From the cell containing the given text, extract its center point as (X, Y) coordinate. 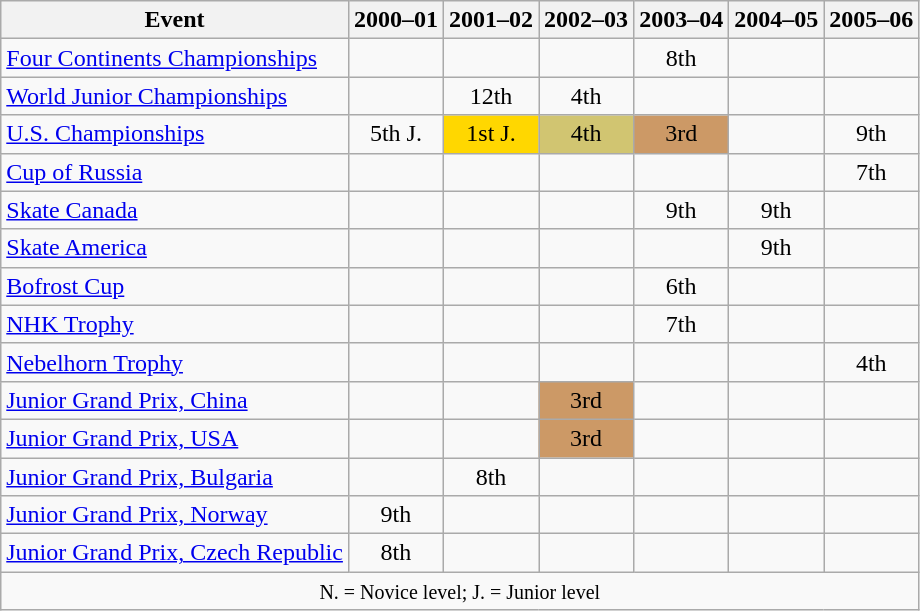
5th J. (396, 134)
Cup of Russia (175, 172)
2005–06 (872, 20)
12th (490, 96)
Skate Canada (175, 210)
2004–05 (776, 20)
6th (682, 286)
Junior Grand Prix, Czech Republic (175, 553)
Junior Grand Prix, Bulgaria (175, 477)
2002–03 (586, 20)
U.S. Championships (175, 134)
Four Continents Championships (175, 58)
World Junior Championships (175, 96)
2003–04 (682, 20)
1st J. (490, 134)
Skate America (175, 248)
Event (175, 20)
Junior Grand Prix, USA (175, 438)
NHK Trophy (175, 324)
Junior Grand Prix, China (175, 400)
2000–01 (396, 20)
Nebelhorn Trophy (175, 362)
Junior Grand Prix, Norway (175, 515)
Bofrost Cup (175, 286)
N. = Novice level; J. = Junior level (460, 591)
2001–02 (490, 20)
